Return [X, Y] of the center of cell containing provided text 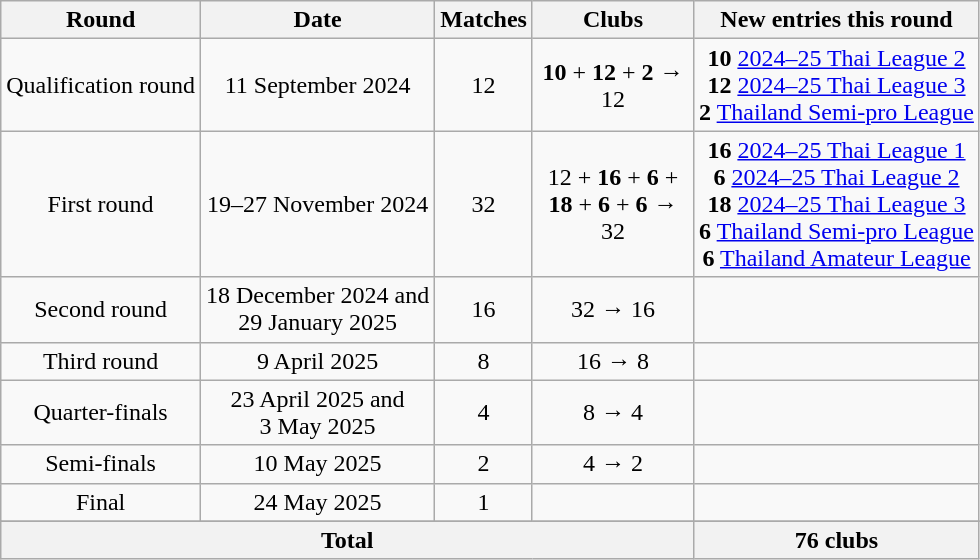
76 clubs [837, 540]
8 [484, 361]
8 → 4 [612, 412]
16 [484, 310]
Quarter-finals [101, 412]
Semi-finals [101, 464]
New entries this round [837, 20]
Qualification round [101, 85]
1 [484, 502]
Date [317, 20]
4 [484, 412]
9 April 2025 [317, 361]
16 → 8 [612, 361]
Matches [484, 20]
16 2024–25 Thai League 16 2024–25 Thai League 218 2024–25 Thai League 36 Thailand Semi-pro League6 Thailand Amateur League [837, 204]
4 → 2 [612, 464]
12 [484, 85]
Round [101, 20]
10 2024–25 Thai League 212 2024–25 Thai League 32 Thailand Semi-pro League [837, 85]
32 → 16 [612, 310]
24 May 2025 [317, 502]
18 December 2024 and29 January 2025 [317, 310]
11 September 2024 [317, 85]
2 [484, 464]
10 May 2025 [317, 464]
Second round [101, 310]
Third round [101, 361]
Clubs [612, 20]
32 [484, 204]
10 + 12 + 2 → 12 [612, 85]
12 + 16 + 6 + 18 + 6 + 6 → 32 [612, 204]
First round [101, 204]
Total [348, 540]
Final [101, 502]
19–27 November 2024 [317, 204]
23 April 2025 and3 May 2025 [317, 412]
